Find where the given text appears and provide that cell's center as [X, Y] coordinate. 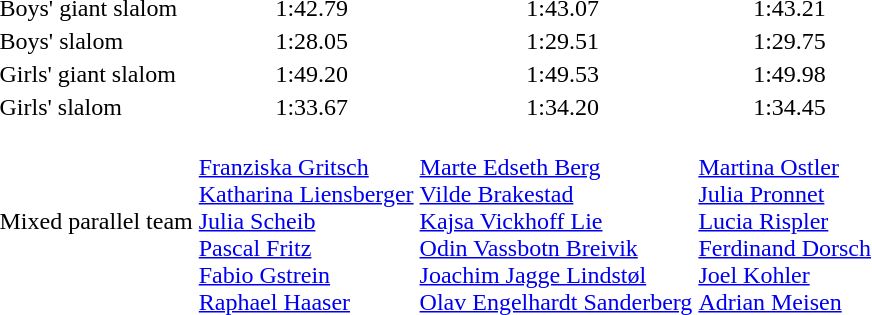
1:34.45 [789, 107]
1:34.20 [562, 107]
1:28.05 [312, 41]
1:49.53 [562, 74]
1:49.98 [789, 74]
1:49.20 [312, 74]
1:33.67 [312, 107]
1:29.75 [789, 41]
1:29.51 [562, 41]
